Determine the [X, Y] coordinate at the center of the cell enclosing the given text.  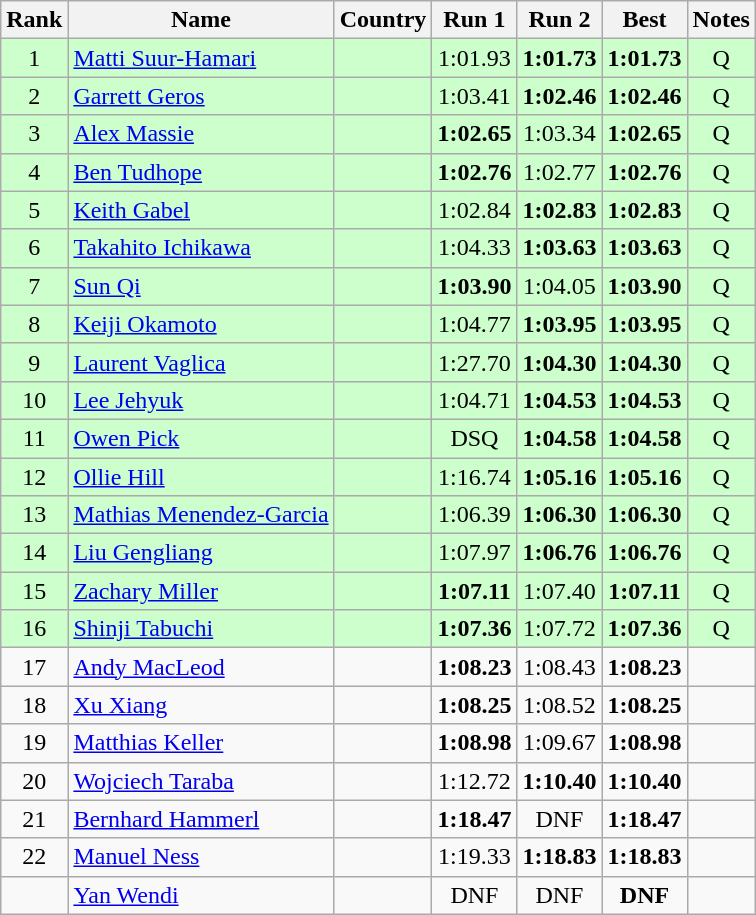
22 [34, 857]
1:12.72 [474, 781]
Keiji Okamoto [201, 324]
1:07.97 [474, 553]
19 [34, 743]
DSQ [474, 438]
Mathias Menendez-Garcia [201, 515]
6 [34, 248]
1:27.70 [474, 362]
17 [34, 667]
Keith Gabel [201, 210]
Best [644, 20]
Garrett Geros [201, 96]
1:04.33 [474, 248]
12 [34, 477]
Xu Xiang [201, 705]
1:08.52 [560, 705]
Run 2 [560, 20]
Lee Jehyuk [201, 400]
1:04.05 [560, 286]
16 [34, 629]
Zachary Miller [201, 591]
1:06.39 [474, 515]
1:02.84 [474, 210]
1:16.74 [474, 477]
7 [34, 286]
1:09.67 [560, 743]
Liu Gengliang [201, 553]
Owen Pick [201, 438]
Alex Massie [201, 134]
20 [34, 781]
1 [34, 58]
Shinji Tabuchi [201, 629]
Ben Tudhope [201, 172]
18 [34, 705]
4 [34, 172]
1:03.41 [474, 96]
Notes [721, 20]
10 [34, 400]
15 [34, 591]
14 [34, 553]
1:19.33 [474, 857]
9 [34, 362]
1:02.77 [560, 172]
Matthias Keller [201, 743]
Andy MacLeod [201, 667]
Laurent Vaglica [201, 362]
Bernhard Hammerl [201, 819]
1:04.77 [474, 324]
2 [34, 96]
1:03.34 [560, 134]
21 [34, 819]
Matti Suur-Hamari [201, 58]
Takahito Ichikawa [201, 248]
Sun Qi [201, 286]
Ollie Hill [201, 477]
11 [34, 438]
1:07.40 [560, 591]
1:01.93 [474, 58]
13 [34, 515]
Name [201, 20]
Yan Wendi [201, 895]
1:07.72 [560, 629]
1:04.71 [474, 400]
5 [34, 210]
1:08.43 [560, 667]
Rank [34, 20]
Run 1 [474, 20]
Wojciech Taraba [201, 781]
8 [34, 324]
3 [34, 134]
Manuel Ness [201, 857]
Country [383, 20]
